Pinpoint the cell where the given text exists, returning its (X, Y) midpoint coordinate. 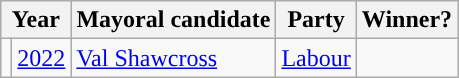
Mayoral candidate (174, 20)
Labour (316, 58)
Party (316, 20)
Val Shawcross (174, 58)
Winner? (406, 20)
2022 (42, 58)
Year (36, 20)
